Return [X, Y] of the center of cell containing provided text 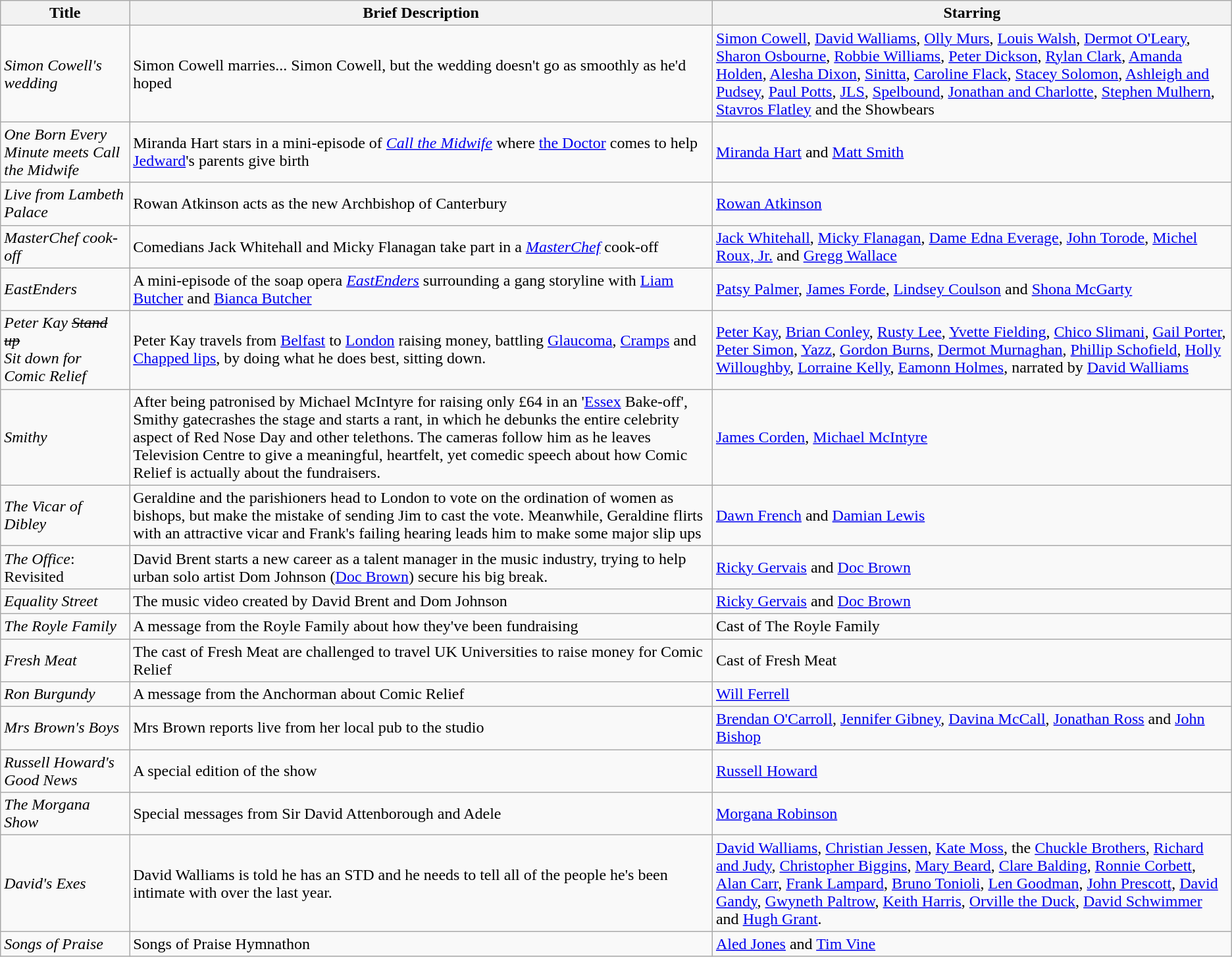
Comedians Jack Whitehall and Micky Flanagan take part in a MasterChef cook-off [421, 246]
Will Ferrell [971, 694]
Brief Description [421, 13]
A mini-episode of the soap opera EastEnders surrounding a gang storyline with Liam Butcher and Bianca Butcher [421, 290]
Dawn French and Damian Lewis [971, 515]
Mrs Brown's Boys [65, 728]
A message from the Anchorman about Comic Relief [421, 694]
One Born Every Minute meets Call the Midwife [65, 152]
Peter Kay Stand upSit down for Comic Relief [65, 350]
Cast of Fresh Meat [971, 660]
Aled Jones and Tim Vine [971, 944]
David Walliams is told he has an STD and he needs to tell all of the people he's been intimate with over the last year. [421, 883]
Brendan O'Carroll, Jennifer Gibney, Davina McCall, Jonathan Ross and John Bishop [971, 728]
Miranda Hart and Matt Smith [971, 152]
Title [65, 13]
Russell Howard's Good News [65, 771]
Simon Cowell's wedding [65, 74]
James Corden, Michael McIntyre [971, 437]
Live from Lambeth Palace [65, 204]
MasterChef cook-off [65, 246]
Special messages from Sir David Attenborough and Adele [421, 814]
Cast of The Royle Family [971, 626]
Jack Whitehall, Micky Flanagan, Dame Edna Everage, John Torode, Michel Roux, Jr. and Gregg Wallace [971, 246]
Songs of Praise Hymnathon [421, 944]
Rowan Atkinson [971, 204]
The Royle Family [65, 626]
Miranda Hart stars in a mini-episode of Call the Midwife where the Doctor comes to help Jedward's parents give birth [421, 152]
Rowan Atkinson acts as the new Archbishop of Canterbury [421, 204]
The Morgana Show [65, 814]
Russell Howard [971, 771]
Fresh Meat [65, 660]
Peter Kay travels from Belfast to London raising money, battling Glaucoma, Cramps and Chapped lips, by doing what he does best, sitting down. [421, 350]
Ron Burgundy [65, 694]
Smithy [65, 437]
A message from the Royle Family about how they've been fundraising [421, 626]
Mrs Brown reports live from her local pub to the studio [421, 728]
Songs of Praise [65, 944]
A special edition of the show [421, 771]
The cast of Fresh Meat are challenged to travel UK Universities to raise money for Comic Relief [421, 660]
David's Exes [65, 883]
Patsy Palmer, James Forde, Lindsey Coulson and Shona McGarty [971, 290]
Starring [971, 13]
The Office: Revisited [65, 567]
The Vicar of Dibley [65, 515]
EastEnders [65, 290]
Morgana Robinson [971, 814]
Equality Street [65, 601]
Simon Cowell marries... Simon Cowell, but the wedding doesn't go as smoothly as he'd hoped [421, 74]
The music video created by David Brent and Dom Johnson [421, 601]
